Search for the cell housing the specified text and yield its [X, Y] center coordinate. 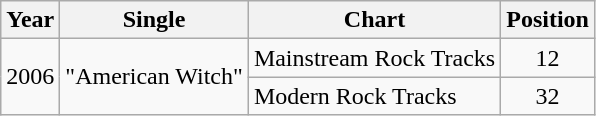
2006 [30, 77]
12 [548, 58]
Single [154, 20]
Modern Rock Tracks [374, 96]
"American Witch" [154, 77]
Year [30, 20]
Chart [374, 20]
32 [548, 96]
Position [548, 20]
Mainstream Rock Tracks [374, 58]
